Locate the cell with the specified text and output its (x, y) center coordinate. 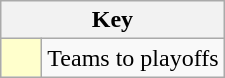
Key (112, 20)
Teams to playoffs (133, 58)
